Find where the given text appears and provide that cell's center as (x, y) coordinate. 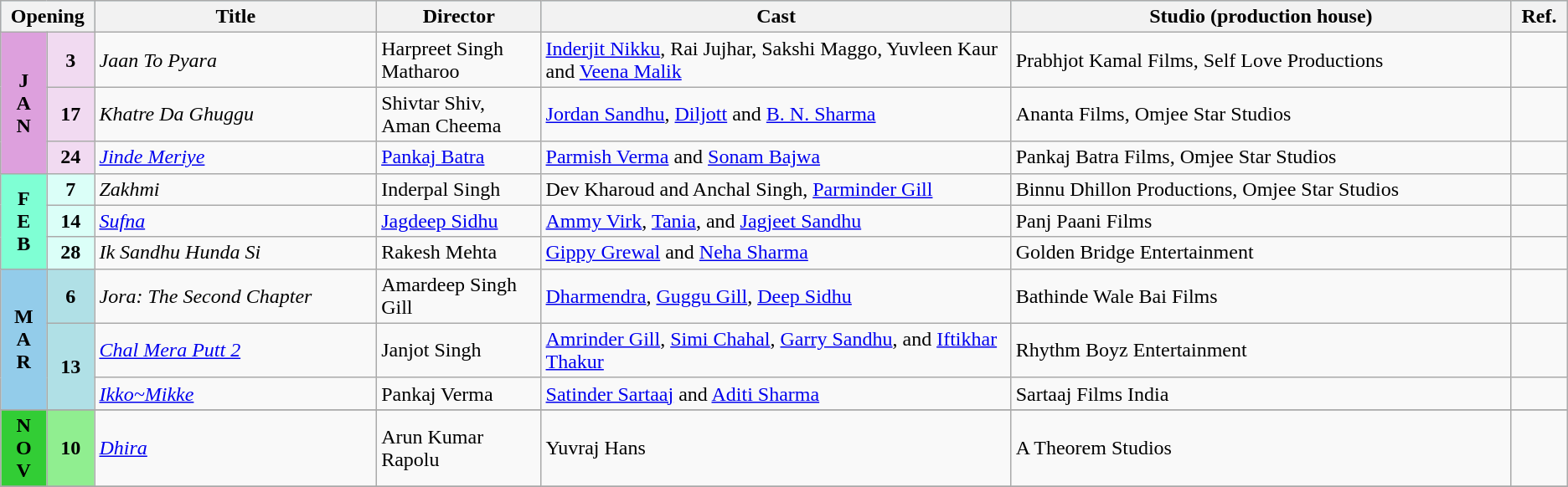
17 (70, 114)
3 (70, 60)
13 (70, 367)
28 (70, 253)
Pankaj Batra (459, 157)
Golden Bridge Entertainment (1261, 253)
Jaan To Pyara (236, 60)
Panj Paani Films (1261, 221)
Cast (776, 17)
Pankaj Verma (459, 393)
Zakhmi (236, 189)
Pankaj Batra Films, Omjee Star Studios (1261, 157)
Jordan Sandhu, Diljott and B. N. Sharma (776, 114)
Janjot Singh (459, 350)
Ikko~Mikke (236, 393)
JAN (23, 103)
Inderjit Nikku, Rai Jujhar, Sakshi Maggo, Yuvleen Kaur and Veena Malik (776, 60)
6 (70, 296)
Chal Mera Putt 2 (236, 350)
Ref. (1540, 17)
Rhythm Boyz Entertainment (1261, 350)
Harpreet Singh Matharoo (459, 60)
NOV (23, 448)
Opening (48, 17)
Arun Kumar Rapolu (459, 448)
Prabhjot Kamal Films, Self Love Productions (1261, 60)
FEB (23, 221)
24 (70, 157)
Shivtar Shiv, Aman Cheema (459, 114)
Gippy Grewal and Neha Sharma (776, 253)
Rakesh Mehta (459, 253)
Dharmendra, Guggu Gill, Deep Sidhu (776, 296)
Ik Sandhu Hunda Si (236, 253)
Jagdeep Sidhu (459, 221)
Bathinde Wale Bai Films (1261, 296)
Jinde Meriye (236, 157)
Dhira (236, 448)
MAR (23, 339)
Inderpal Singh (459, 189)
Satinder Sartaaj and Aditi Sharma (776, 393)
14 (70, 221)
Parmish Verma and Sonam Bajwa (776, 157)
7 (70, 189)
Director (459, 17)
A Theorem Studios (1261, 448)
Khatre Da Ghuggu (236, 114)
Amrinder Gill, Simi Chahal, Garry Sandhu, and Iftikhar Thakur (776, 350)
Binnu Dhillon Productions, Omjee Star Studios (1261, 189)
Yuvraj Hans (776, 448)
10 (70, 448)
Ammy Virk, Tania, and Jagjeet Sandhu (776, 221)
Sufna (236, 221)
Jora: The Second Chapter (236, 296)
Ananta Films, Omjee Star Studios (1261, 114)
Title (236, 17)
Sartaaj Films India (1261, 393)
Amardeep Singh Gill (459, 296)
Dev Kharoud and Anchal Singh, Parminder Gill (776, 189)
Studio (production house) (1261, 17)
